Extract the (x, y) coordinate from the center of the cell holding the provided text.  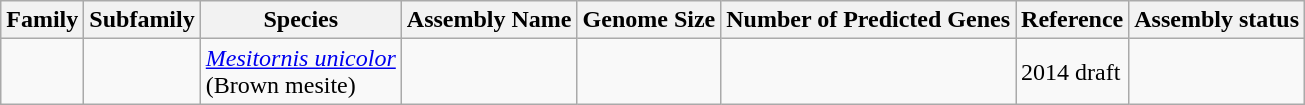
Family (42, 20)
Assembly status (1217, 20)
Species (300, 20)
Reference (1072, 20)
Mesitornis unicolor(Brown mesite) (300, 72)
Number of Predicted Genes (868, 20)
2014 draft (1072, 72)
Genome Size (649, 20)
Subfamily (142, 20)
Assembly Name (489, 20)
